Capture the cell that displays the provided text and extract its [X, Y] central coordinate. 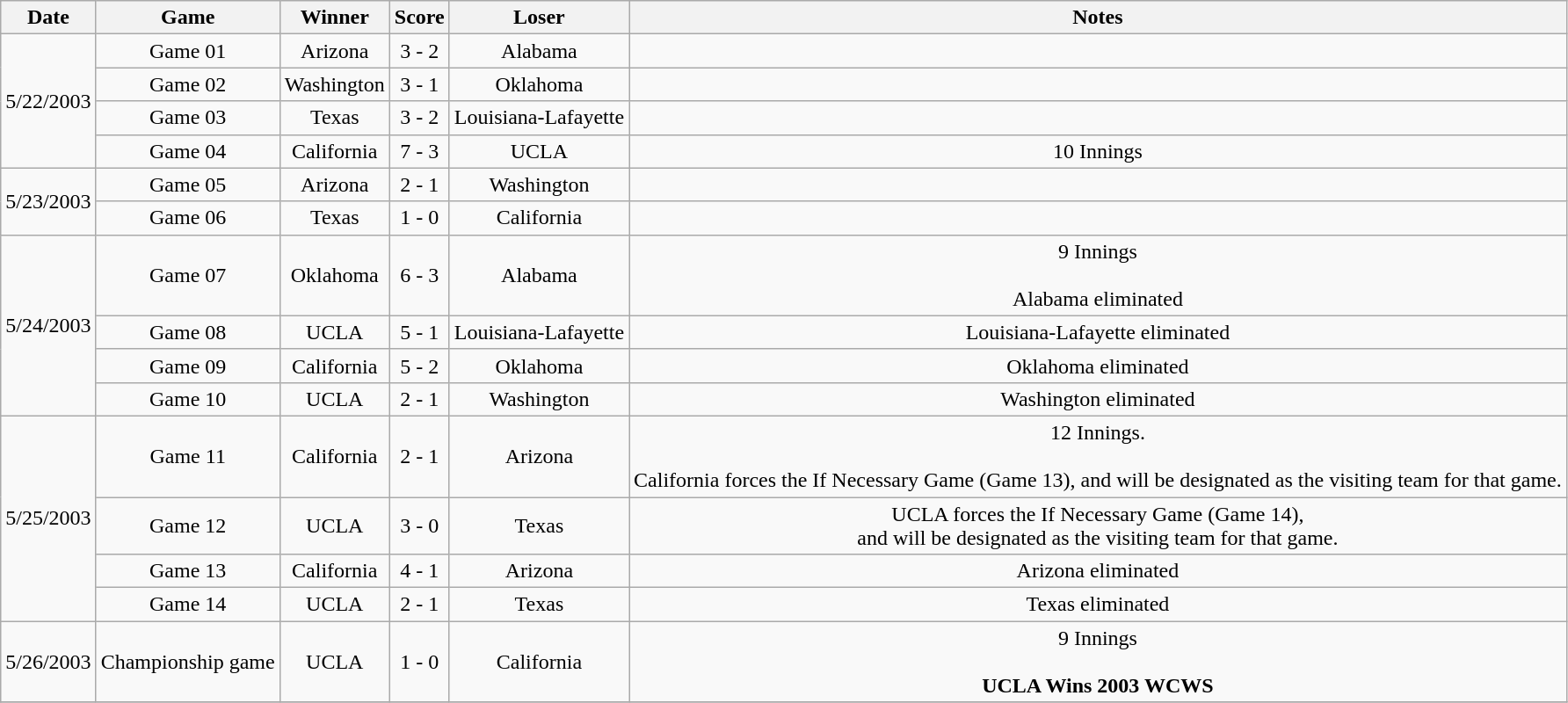
Game 12 [188, 525]
Game 06 [188, 218]
Oklahoma eliminated [1099, 366]
Game 02 [188, 84]
Game [188, 18]
4 - 1 [419, 571]
Game 08 [188, 332]
Loser [539, 18]
Game 11 [188, 456]
5/23/2003 [48, 201]
5 - 1 [419, 332]
Winner [334, 18]
6 - 3 [419, 275]
5/25/2003 [48, 518]
7 - 3 [419, 151]
Louisiana-Lafayette eliminated [1099, 332]
Notes [1099, 18]
5 - 2 [419, 366]
5/26/2003 [48, 662]
9 InningsAlabama eliminated [1099, 275]
3 - 0 [419, 525]
Texas eliminated [1099, 605]
Championship game [188, 662]
Game 04 [188, 151]
Game 03 [188, 118]
3 - 1 [419, 84]
Date [48, 18]
UCLA forces the If Necessary Game (Game 14), and will be designated as the visiting team for that game. [1099, 525]
Washington eliminated [1099, 399]
9 InningsUCLA Wins 2003 WCWS [1099, 662]
Score [419, 18]
12 Innings.California forces the If Necessary Game (Game 13), and will be designated as the visiting team for that game. [1099, 456]
Arizona eliminated [1099, 571]
10 Innings [1099, 151]
Game 01 [188, 51]
Game 13 [188, 571]
Game 05 [188, 185]
Game 09 [188, 366]
Game 14 [188, 605]
5/22/2003 [48, 101]
5/24/2003 [48, 325]
Game 07 [188, 275]
Game 10 [188, 399]
